From the cell containing the given text, extract its center point as (x, y) coordinate. 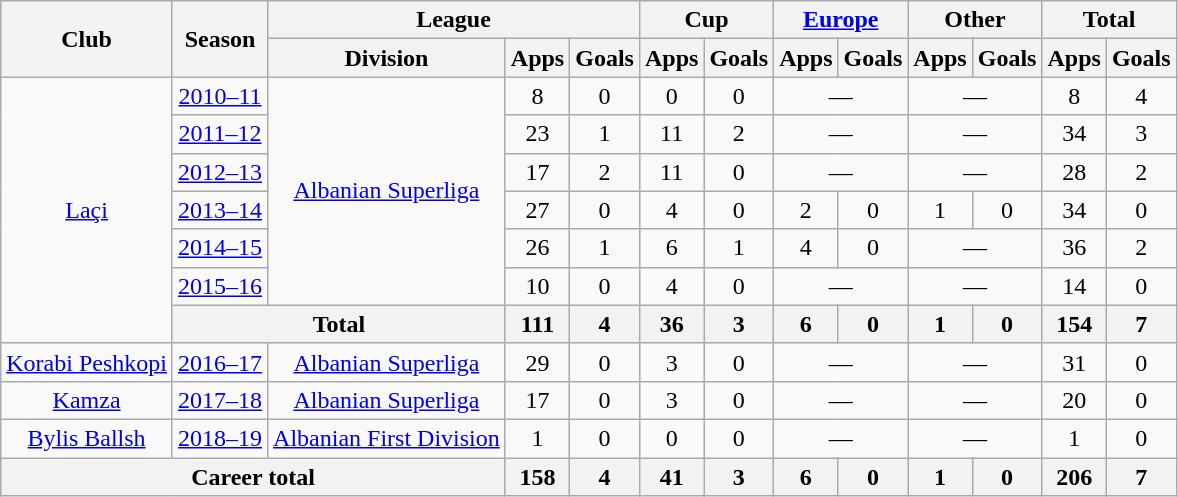
206 (1074, 477)
Cup (706, 20)
41 (671, 477)
2018–19 (220, 438)
111 (537, 324)
Bylis Ballsh (87, 438)
2013–14 (220, 210)
Division (387, 58)
26 (537, 248)
2014–15 (220, 248)
Europe (841, 20)
Career total (254, 477)
29 (537, 362)
2017–18 (220, 400)
14 (1074, 286)
Other (975, 20)
Kamza (87, 400)
158 (537, 477)
28 (1074, 172)
Albanian First Division (387, 438)
2010–11 (220, 96)
27 (537, 210)
2015–16 (220, 286)
2016–17 (220, 362)
2012–13 (220, 172)
10 (537, 286)
23 (537, 134)
Season (220, 39)
154 (1074, 324)
31 (1074, 362)
Laçi (87, 210)
20 (1074, 400)
2011–12 (220, 134)
Korabi Peshkopi (87, 362)
Club (87, 39)
League (454, 20)
